Output the [X, Y] coordinate of the center of the cell containing the given text.  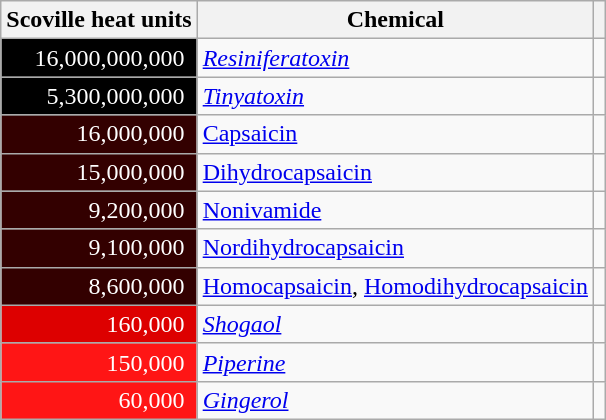
5,300,000,000 [99, 96]
9,100,000 [99, 248]
Shogaol [395, 324]
Gingerol [395, 400]
Scoville heat units [99, 20]
9,200,000 [99, 210]
Nonivamide [395, 210]
Nordihydrocapsaicin [395, 248]
8,600,000 [99, 286]
Homocapsaicin, Homodihydrocapsaicin [395, 286]
60,000 [99, 400]
Capsaicin [395, 134]
Chemical [395, 20]
150,000 [99, 362]
16,000,000 [99, 134]
Tinyatoxin [395, 96]
Resiniferatoxin [395, 58]
15,000,000 [99, 172]
16,000,000,000 [99, 58]
160,000 [99, 324]
Dihydrocapsaicin [395, 172]
Piperine [395, 362]
